Identify which cell holds the provided text, then report its (x, y) central coordinate. 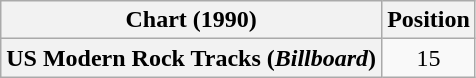
Chart (1990) (192, 20)
Position (429, 20)
US Modern Rock Tracks (Billboard) (192, 58)
15 (429, 58)
